Determine the (x, y) coordinate at the center of the cell enclosing the given text.  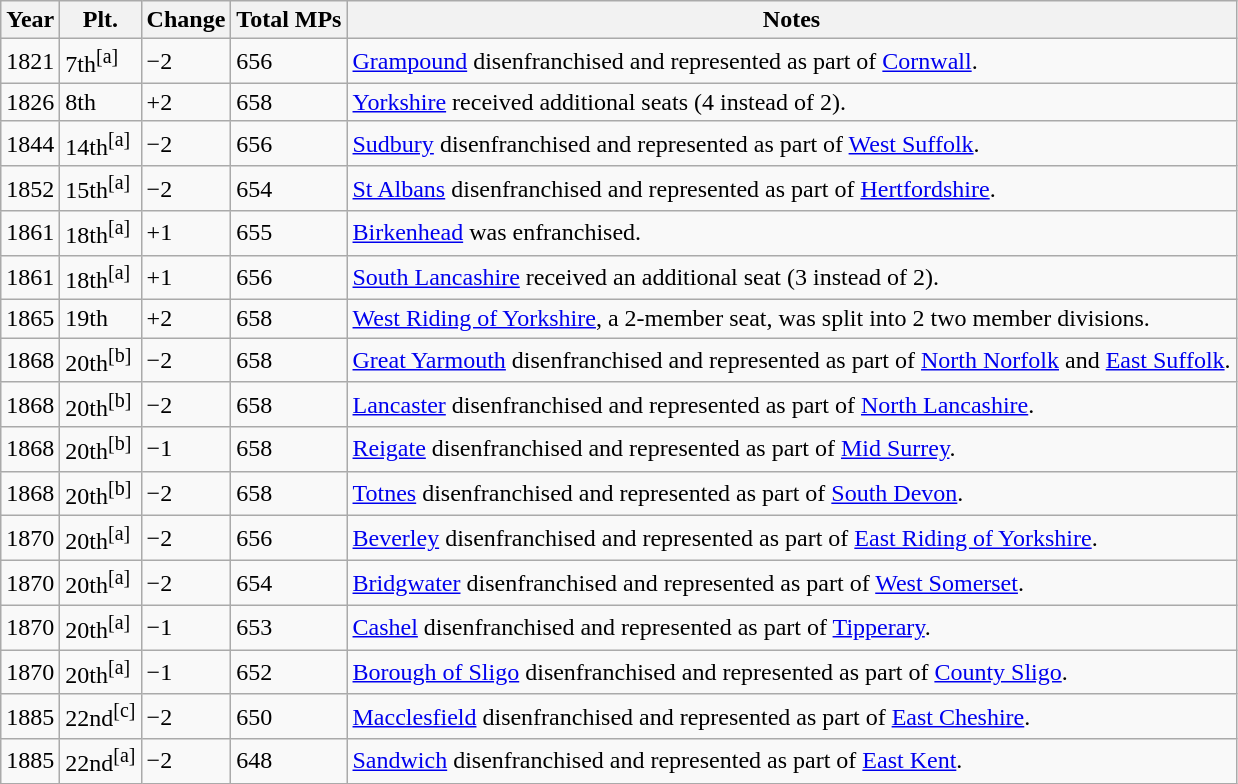
19th (100, 319)
1821 (30, 62)
22nd[c] (100, 716)
1852 (30, 188)
Sudbury disenfranchised and represented as part of West Suffolk. (792, 144)
Totnes disenfranchised and represented as part of South Devon. (792, 494)
652 (289, 672)
West Riding of Yorkshire, a 2-member seat, was split into 2 two member divisions. (792, 319)
8th (100, 102)
1826 (30, 102)
22nd[a] (100, 762)
Total MPs (289, 20)
Macclesfield disenfranchised and represented as part of East Cheshire. (792, 716)
1865 (30, 319)
Cashel disenfranchised and represented as part of Tipperary. (792, 628)
7th[a] (100, 62)
Birkenhead was enfranchised. (792, 234)
Notes (792, 20)
St Albans disenfranchised and represented as part of Hertfordshire. (792, 188)
Year (30, 20)
655 (289, 234)
Plt. (100, 20)
Borough of Sligo disenfranchised and represented as part of County Sligo. (792, 672)
14th[a] (100, 144)
Sandwich disenfranchised and represented as part of East Kent. (792, 762)
653 (289, 628)
Lancaster disenfranchised and represented as part of North Lancashire. (792, 404)
Yorkshire received additional seats (4 instead of 2). (792, 102)
648 (289, 762)
Change (186, 20)
650 (289, 716)
Grampound disenfranchised and represented as part of Cornwall. (792, 62)
Reigate disenfranchised and represented as part of Mid Surrey. (792, 450)
Great Yarmouth disenfranchised and represented as part of North Norfolk and East Suffolk. (792, 360)
1844 (30, 144)
Bridgwater disenfranchised and represented as part of West Somerset. (792, 582)
South Lancashire received an additional seat (3 instead of 2). (792, 278)
Beverley disenfranchised and represented as part of East Riding of Yorkshire. (792, 538)
15th[a] (100, 188)
